Scan for the cell matching the given text and deliver its [x, y] coordinate at center. 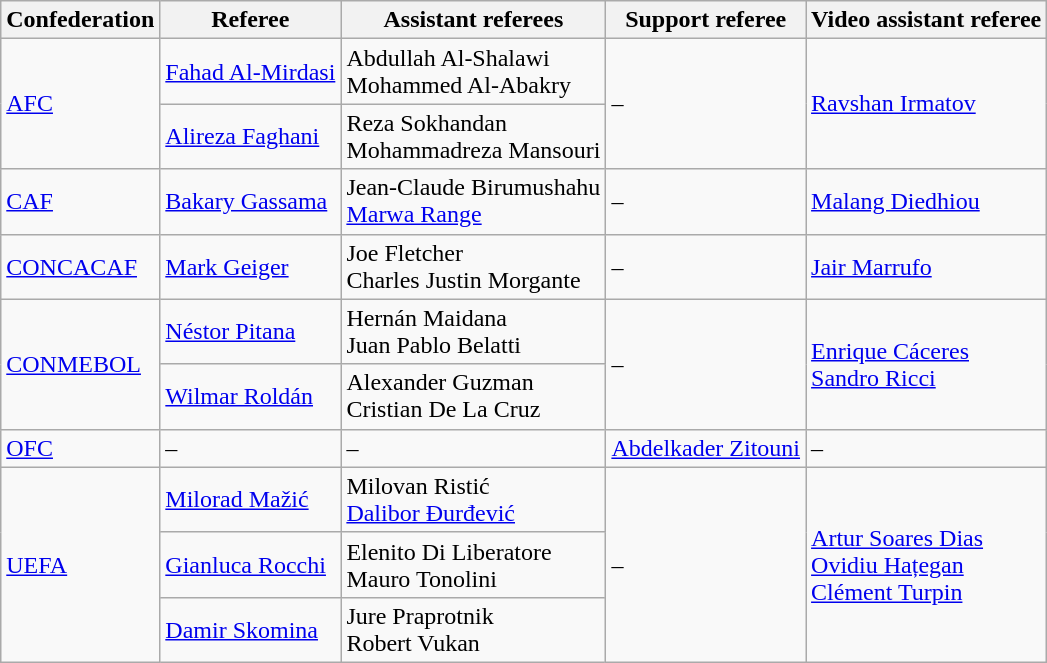
CAF [80, 202]
Support referee [706, 20]
Gianluca Rocchi [250, 564]
Jure Praprotnik Robert Vukan [474, 630]
Enrique Cáceres Sandro Ricci [926, 364]
Joe Fletcher Charles Justin Morgante [474, 266]
Alireza Faghani [250, 136]
Referee [250, 20]
Malang Diedhiou [926, 202]
CONCACAF [80, 266]
CONMEBOL [80, 364]
Jair Marrufo [926, 266]
Néstor Pitana [250, 332]
Bakary Gassama [250, 202]
Alexander Guzman Cristian De La Cruz [474, 396]
Damir Skomina [250, 630]
Ravshan Irmatov [926, 104]
Milovan Ristić Dalibor Đurđević [474, 500]
Video assistant referee [926, 20]
UEFA [80, 564]
Fahad Al-Mirdasi [250, 72]
AFC [80, 104]
Artur Soares Dias Ovidiu Hațegan Clément Turpin [926, 564]
OFC [80, 448]
Mark Geiger [250, 266]
Elenito Di Liberatore Mauro Tonolini [474, 564]
Confederation [80, 20]
Abdullah Al-Shalawi Mohammed Al-Abakry [474, 72]
Reza Sokhandan Mohammadreza Mansouri [474, 136]
Milorad Mažić [250, 500]
Assistant referees [474, 20]
Jean-Claude Birumushahu Marwa Range [474, 202]
Hernán Maidana Juan Pablo Belatti [474, 332]
Abdelkader Zitouni [706, 448]
Wilmar Roldán [250, 396]
